Return [x, y] of the center of cell containing provided text 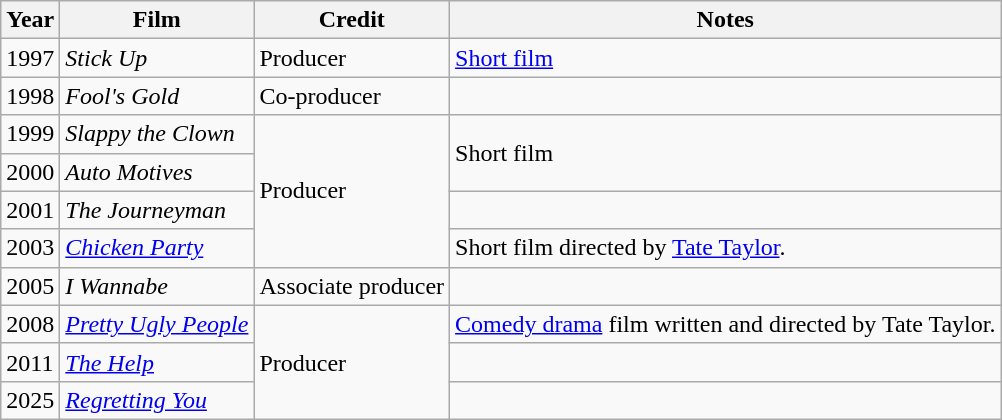
2001 [30, 210]
Short film directed by Tate Taylor. [726, 248]
Comedy drama film written and directed by Tate Taylor. [726, 324]
Credit [352, 20]
2003 [30, 248]
Associate producer [352, 286]
Film [157, 20]
2005 [30, 286]
Notes [726, 20]
2000 [30, 172]
2008 [30, 324]
Fool's Gold [157, 96]
Regretting You [157, 400]
I Wannabe [157, 286]
1999 [30, 134]
1997 [30, 58]
Auto Motives [157, 172]
The Journeyman [157, 210]
Pretty Ugly People [157, 324]
Co-producer [352, 96]
2025 [30, 400]
1998 [30, 96]
Chicken Party [157, 248]
2011 [30, 362]
Year [30, 20]
Stick Up [157, 58]
Slappy the Clown [157, 134]
The Help [157, 362]
